Output the [x, y] coordinate of the center of the cell containing the given text.  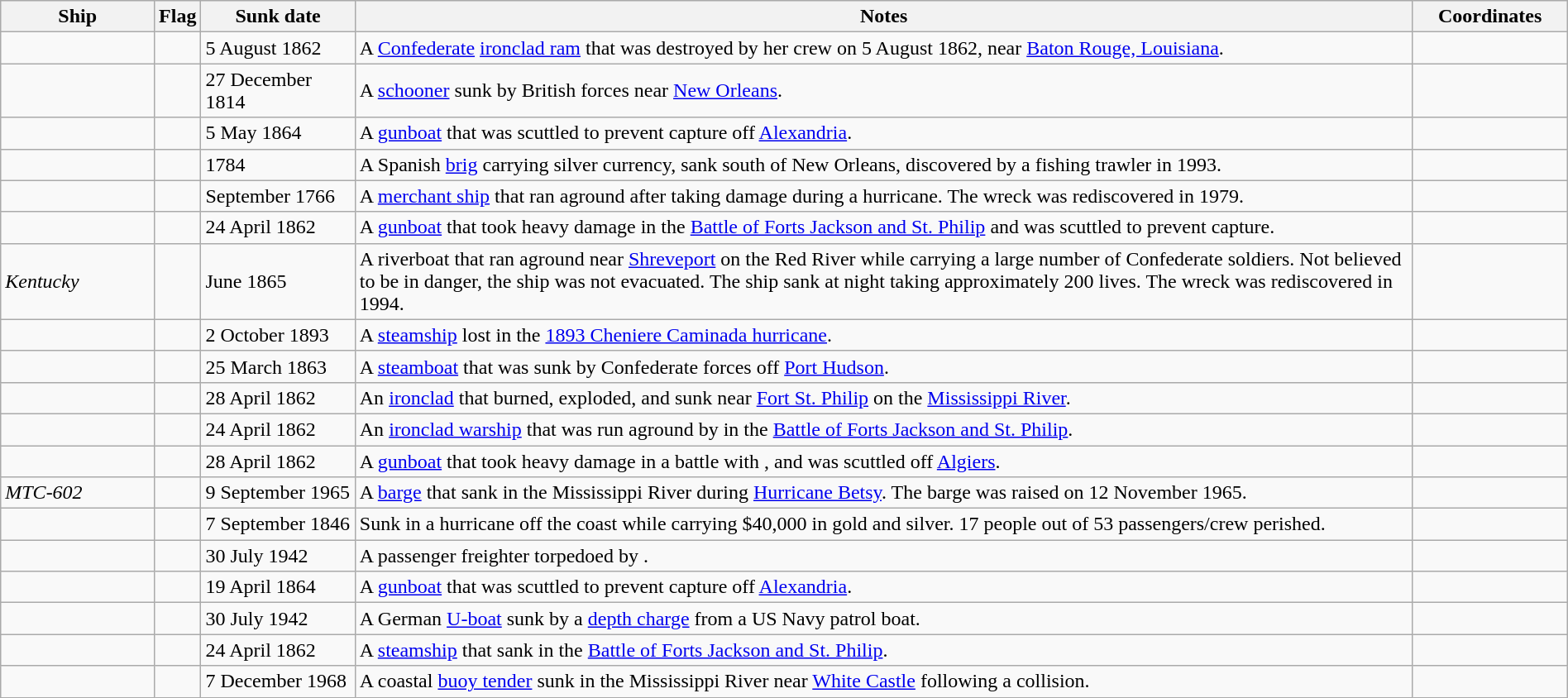
Kentucky [78, 281]
5 August 1862 [278, 48]
25 March 1863 [278, 366]
7 September 1846 [278, 524]
A steamship lost in the 1893 Cheniere Caminada hurricane. [883, 335]
5 May 1864 [278, 133]
June 1865 [278, 281]
2 October 1893 [278, 335]
Flag [178, 17]
A gunboat that took heavy damage in the Battle of Forts Jackson and St. Philip and was scuttled to prevent capture. [883, 227]
A merchant ship that ran aground after taking damage during a hurricane. The wreck was rediscovered in 1979. [883, 196]
MTC-602 [78, 493]
Coordinates [1490, 17]
Sunk in a hurricane off the coast while carrying $40,000 in gold and silver. 17 people out of 53 passengers/crew perished. [883, 524]
Notes [883, 17]
A gunboat that took heavy damage in a battle with , and was scuttled off Algiers. [883, 461]
19 April 1864 [278, 587]
A German U-boat sunk by a depth charge from a US Navy patrol boat. [883, 619]
A coastal buoy tender sunk in the Mississippi River near White Castle following a collision. [883, 681]
A steamboat that was sunk by Confederate forces off Port Hudson. [883, 366]
A Spanish brig carrying silver currency, sank south of New Orleans, discovered by a fishing trawler in 1993. [883, 165]
An ironclad that burned, exploded, and sunk near Fort St. Philip on the Mississippi River. [883, 398]
Ship [78, 17]
An ironclad warship that was run aground by in the Battle of Forts Jackson and St. Philip. [883, 429]
7 December 1968 [278, 681]
9 September 1965 [278, 493]
A passenger freighter torpedoed by . [883, 556]
September 1766 [278, 196]
A schooner sunk by British forces near New Orleans. [883, 91]
1784 [278, 165]
27 December 1814 [278, 91]
A barge that sank in the Mississippi River during Hurricane Betsy. The barge was raised on 12 November 1965. [883, 493]
A Confederate ironclad ram that was destroyed by her crew on 5 August 1862, near Baton Rouge, Louisiana. [883, 48]
Sunk date [278, 17]
A steamship that sank in the Battle of Forts Jackson and St. Philip. [883, 650]
